Return (X, Y) of the center of cell containing provided text 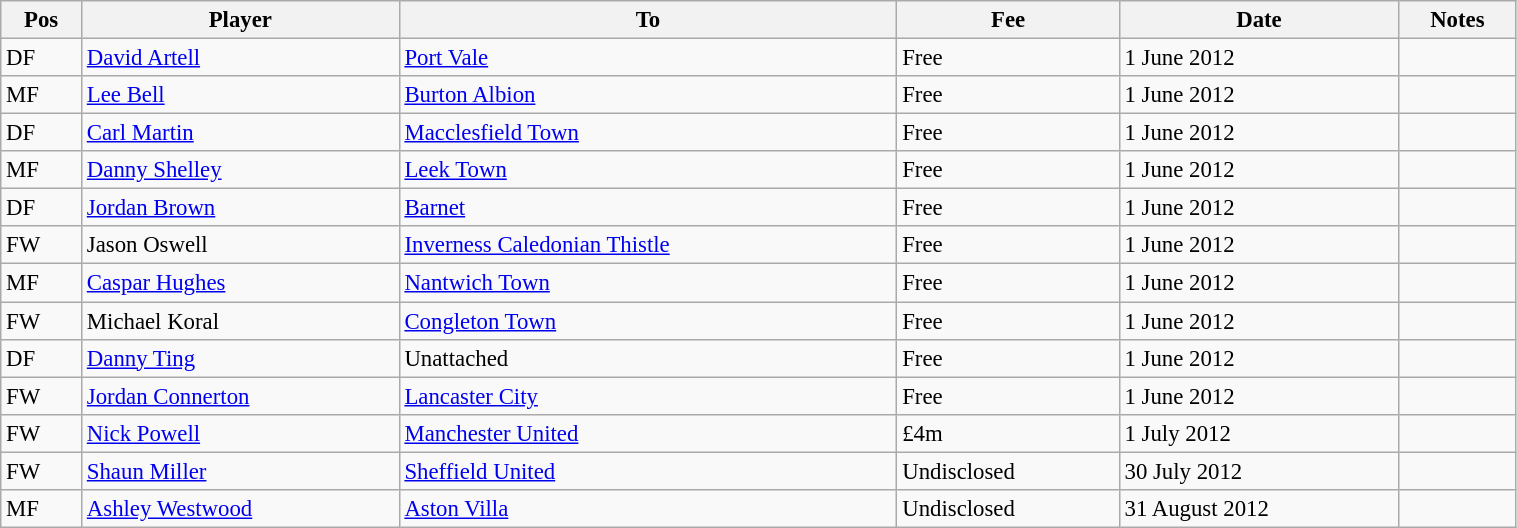
Inverness Caledonian Thistle (648, 245)
Player (241, 20)
Ashley Westwood (241, 509)
Congleton Town (648, 321)
Nantwich Town (648, 283)
Danny Shelley (241, 170)
Pos (42, 20)
Date (1258, 20)
1 July 2012 (1258, 433)
Shaun Miller (241, 471)
Notes (1458, 20)
Sheffield United (648, 471)
Jordan Brown (241, 208)
Fee (1008, 20)
Port Vale (648, 58)
£4m (1008, 433)
Manchester United (648, 433)
Jason Oswell (241, 245)
Burton Albion (648, 95)
Danny Ting (241, 358)
30 July 2012 (1258, 471)
Macclesfield Town (648, 133)
Nick Powell (241, 433)
Jordan Connerton (241, 396)
David Artell (241, 58)
Caspar Hughes (241, 283)
Carl Martin (241, 133)
31 August 2012 (1258, 509)
Lee Bell (241, 95)
Aston Villa (648, 509)
Leek Town (648, 170)
Barnet (648, 208)
Michael Koral (241, 321)
Lancaster City (648, 396)
To (648, 20)
Unattached (648, 358)
